Output the (X, Y) coordinate of the center of the cell containing the given text.  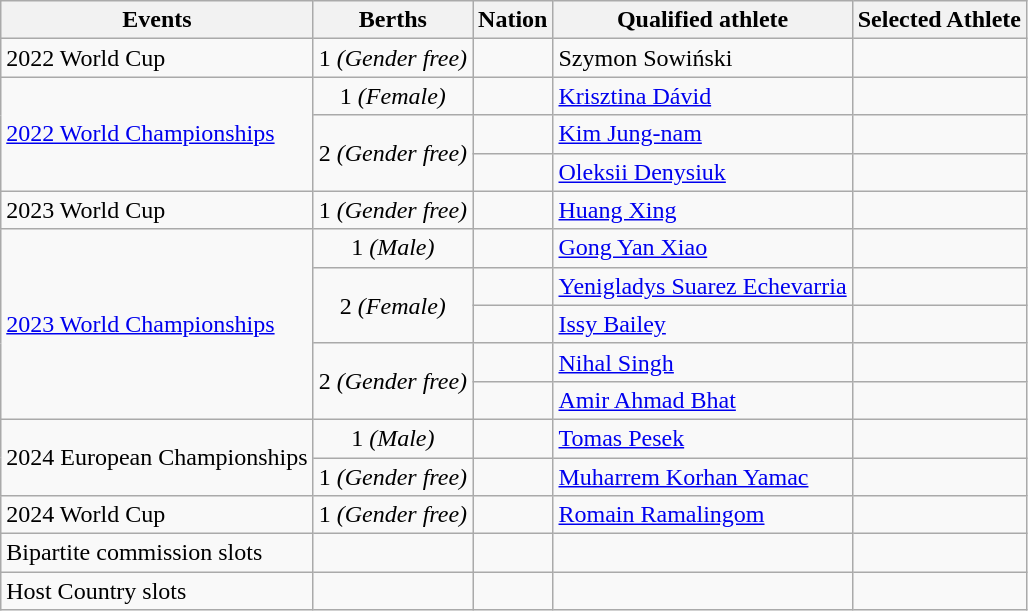
Kim Jung-nam (702, 134)
Berths (392, 20)
Yenigladys Suarez Echevarria (702, 286)
Muharrem Korhan Yamac (702, 477)
2024 European Championships (157, 457)
Nation (513, 20)
Events (157, 20)
Huang Xing (702, 210)
Romain Ramalingom (702, 515)
Nihal Singh (702, 362)
Bipartite commission slots (157, 553)
Tomas Pesek (702, 438)
2023 World Cup (157, 210)
2024 World Cup (157, 515)
Gong Yan Xiao (702, 248)
Oleksii Denysiuk (702, 172)
Amir Ahmad Bhat (702, 400)
Selected Athlete (939, 20)
Issy Bailey (702, 324)
Qualified athlete (702, 20)
2022 World Championships (157, 134)
1 (Female) (392, 96)
Szymon Sowiński (702, 58)
2022 World Cup (157, 58)
Host Country slots (157, 591)
Krisztina Dávid (702, 96)
2023 World Championships (157, 324)
2 (Female) (392, 305)
